For the text-containing cell, return its midpoint in (X, Y) coordinate format. 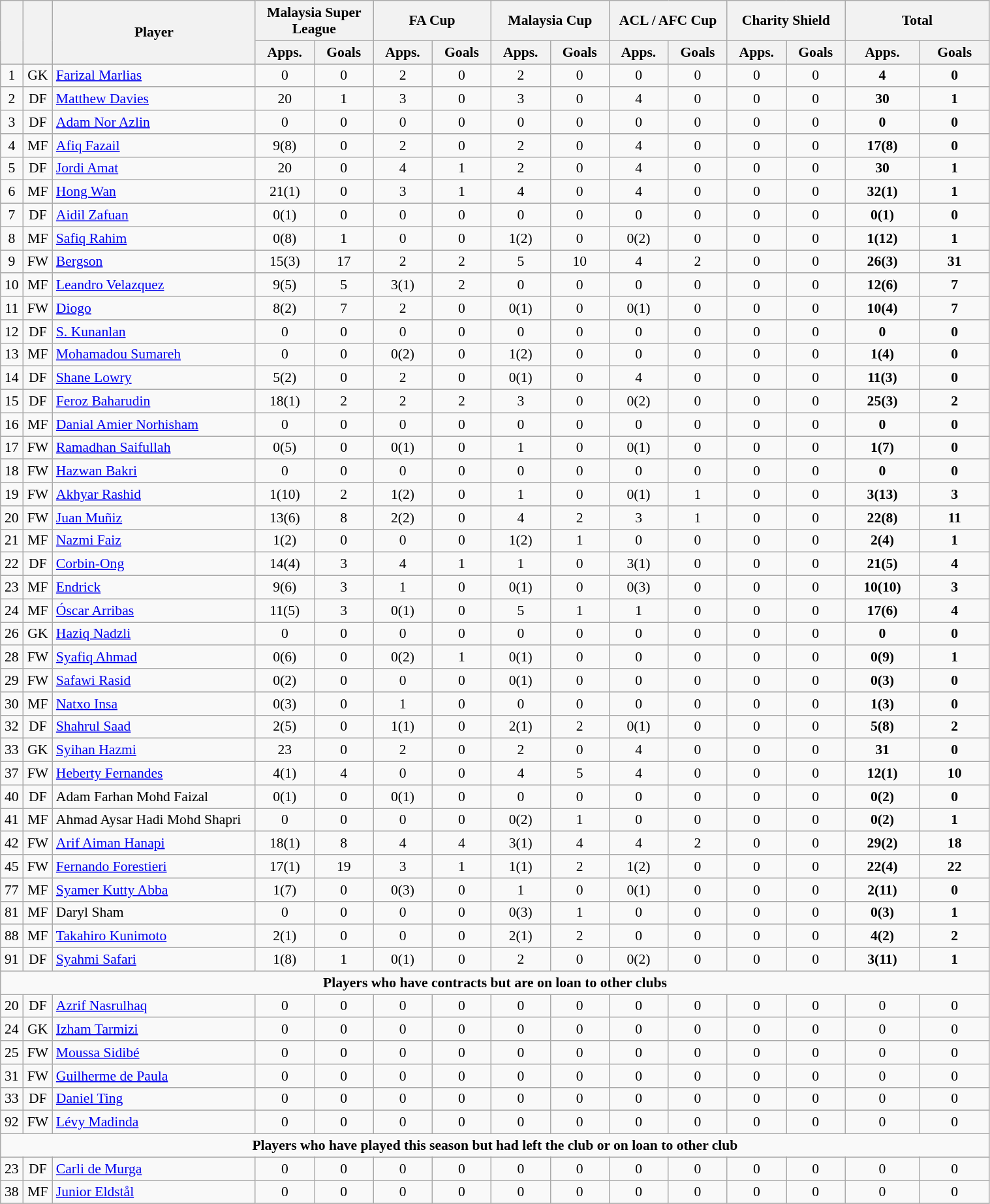
Syahmi Safari (154, 960)
6 (12, 192)
Syihan Hazmi (154, 750)
Endrick (154, 588)
Corbin-Ong (154, 564)
21(5) (882, 564)
Charity Shield (786, 21)
28 (12, 657)
Leandro Velazquez (154, 285)
Daniel Ting (154, 1099)
Shahrul Saad (154, 727)
Safiq Rahim (154, 238)
Feroz Baharudin (154, 402)
26 (12, 634)
32(1) (882, 192)
25(3) (882, 402)
12 (12, 332)
Bergson (154, 262)
Heberty Fernandes (154, 774)
42 (12, 844)
12(6) (882, 285)
2(2) (403, 518)
17(6) (882, 610)
Hong Wan (154, 192)
FA Cup (432, 21)
Jordi Amat (154, 168)
29 (12, 680)
9 (12, 262)
Afiq Fazail (154, 146)
17(8) (882, 146)
14(4) (285, 564)
Adam Nor Azlin (154, 122)
22(4) (882, 866)
16 (12, 424)
9(5) (285, 285)
41 (12, 820)
2(5) (285, 727)
0(5) (285, 448)
Matthew Davies (154, 99)
40 (12, 797)
Natxo Insa (154, 704)
25 (12, 1053)
10(10) (882, 588)
Arif Aiman Hanapi (154, 844)
13 (12, 355)
Juan Muñiz (154, 518)
13(6) (285, 518)
37 (12, 774)
Syamer Kutty Abba (154, 890)
9(6) (285, 588)
3(11) (882, 960)
Shane Lowry (154, 378)
15 (12, 402)
Malaysia Cup (549, 21)
1(8) (285, 960)
Fernando Forestieri (154, 866)
8(2) (285, 308)
9(8) (285, 146)
Syafiq Ahmad (154, 657)
Azrif Nasrulhaq (154, 1006)
Óscar Arribas (154, 610)
Haziq Nadzli (154, 634)
32 (12, 727)
14 (12, 378)
91 (12, 960)
ACL / AFC Cup (668, 21)
5(2) (285, 378)
Guilherme de Paula (154, 1076)
21 (12, 541)
Ahmad Aysar Hadi Mohd Shapri (154, 820)
Takahiro Kunimoto (154, 936)
Nazmi Faiz (154, 541)
Aidil Zafuan (154, 215)
45 (12, 866)
1(10) (285, 494)
0(6) (285, 657)
4(1) (285, 774)
Adam Farhan Mohd Faizal (154, 797)
Lévy Madinda (154, 1122)
77 (12, 890)
29(2) (882, 844)
Hazwan Bakri (154, 471)
1(4) (882, 355)
38 (12, 1192)
S. Kunanlan (154, 332)
4(2) (882, 936)
15(3) (285, 262)
26(3) (882, 262)
Izham Tarmizi (154, 1030)
Daryl Sham (154, 913)
Players who have played this season but had left the club or on loan to other club (495, 1146)
22(8) (882, 518)
11(5) (285, 610)
Malaysia Super League (315, 21)
Mohamadou Sumareh (154, 355)
0(8) (285, 238)
1(3) (882, 704)
1(12) (882, 238)
17(1) (285, 866)
Diogo (154, 308)
Moussa Sidibé (154, 1053)
Danial Amier Norhisham (154, 424)
0(9) (882, 657)
81 (12, 913)
88 (12, 936)
2(11) (882, 890)
21(1) (285, 192)
Carli de Murga (154, 1169)
Player (154, 33)
Farizal Marlias (154, 76)
5(8) (882, 727)
10(4) (882, 308)
12(1) (882, 774)
Ramadhan Saifullah (154, 448)
92 (12, 1122)
Players who have contracts but are on loan to other clubs (495, 983)
2(4) (882, 541)
3(13) (882, 494)
11(3) (882, 378)
Akhyar Rashid (154, 494)
Total (918, 21)
Junior Eldstål (154, 1192)
Safawi Rasid (154, 680)
